Capture the cell that displays the provided text and extract its [X, Y] central coordinate. 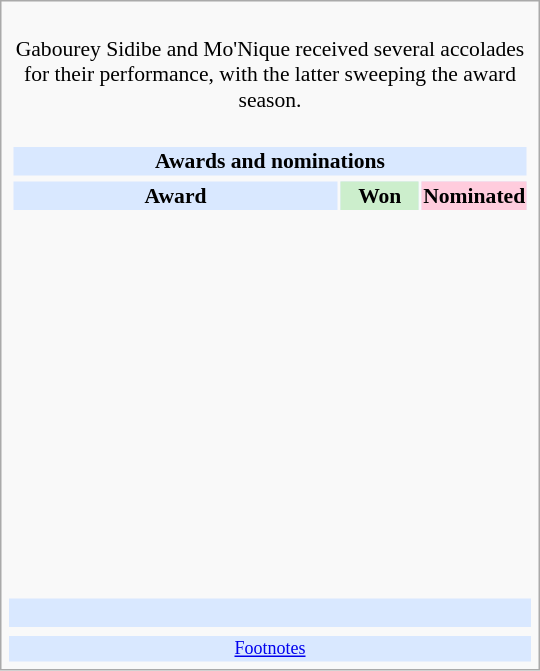
Award [175, 195]
Awards and nominations Award Won Nominated [270, 356]
Gabourey Sidibe and Mo'Nique received several accolades for their performance, with the latter sweeping the award season. [270, 62]
Awards and nominations [270, 161]
Footnotes [270, 649]
Nominated [474, 195]
Won [380, 195]
